Search for the cell housing the specified text and yield its (x, y) center coordinate. 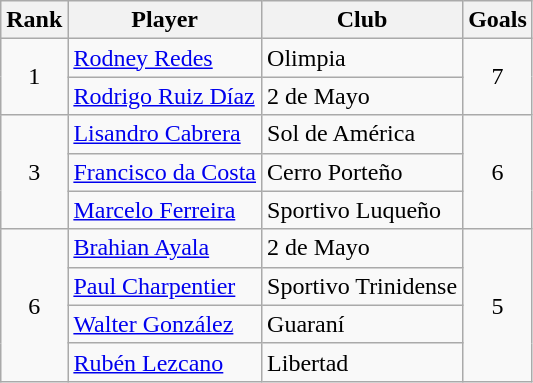
Lisandro Cabrera (165, 134)
Rodney Redes (165, 58)
Goals (498, 20)
Club (362, 20)
Sol de América (362, 134)
Libertad (362, 362)
Sportivo Trinidense (362, 286)
Olimpia (362, 58)
Guaraní (362, 324)
Walter González (165, 324)
Sportivo Luqueño (362, 210)
3 (34, 172)
1 (34, 77)
Cerro Porteño (362, 172)
7 (498, 77)
Marcelo Ferreira (165, 210)
Francisco da Costa (165, 172)
Player (165, 20)
5 (498, 305)
Rank (34, 20)
Paul Charpentier (165, 286)
Rodrigo Ruiz Díaz (165, 96)
Brahian Ayala (165, 248)
Rubén Lezcano (165, 362)
